Capture the cell that displays the provided text and extract its [X, Y] central coordinate. 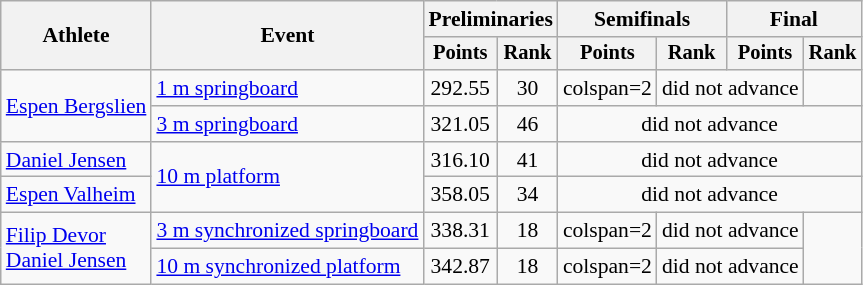
342.87 [460, 267]
321.05 [460, 124]
Espen Bergslien [76, 106]
Espen Valheim [76, 195]
Daniel Jensen [76, 160]
1 m springboard [287, 88]
30 [528, 88]
Final [794, 19]
Semifinals [642, 19]
41 [528, 160]
10 m synchronized platform [287, 267]
Filip DevorDaniel Jensen [76, 248]
34 [528, 195]
3 m synchronized springboard [287, 231]
10 m platform [287, 178]
Athlete [76, 36]
338.31 [460, 231]
46 [528, 124]
292.55 [460, 88]
Preliminaries [490, 19]
316.10 [460, 160]
3 m springboard [287, 124]
358.05 [460, 195]
Event [287, 36]
